Find where the given text appears and provide that cell's center as [X, Y] coordinate. 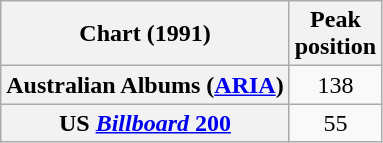
Chart (1991) [145, 34]
Australian Albums (ARIA) [145, 85]
138 [335, 85]
55 [335, 123]
Peak position [335, 34]
US Billboard 200 [145, 123]
